Return the (x, y) coordinate for the center point of the cell that contains the specified text.  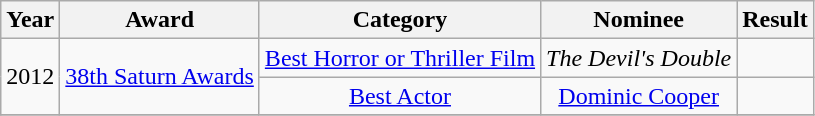
Year (30, 20)
2012 (30, 77)
Category (400, 20)
Nominee (639, 20)
Best Horror or Thriller Film (400, 58)
Best Actor (400, 96)
Result (775, 20)
38th Saturn Awards (160, 77)
Award (160, 20)
Dominic Cooper (639, 96)
The Devil's Double (639, 58)
